Locate the cell with the specified text and output its [x, y] center coordinate. 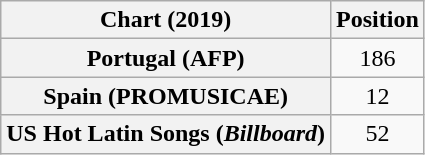
Position [378, 20]
Spain (PROMUSICAE) [166, 96]
12 [378, 96]
Portugal (AFP) [166, 58]
52 [378, 134]
US Hot Latin Songs (Billboard) [166, 134]
186 [378, 58]
Chart (2019) [166, 20]
